From the cell containing the given text, extract its center point as [X, Y] coordinate. 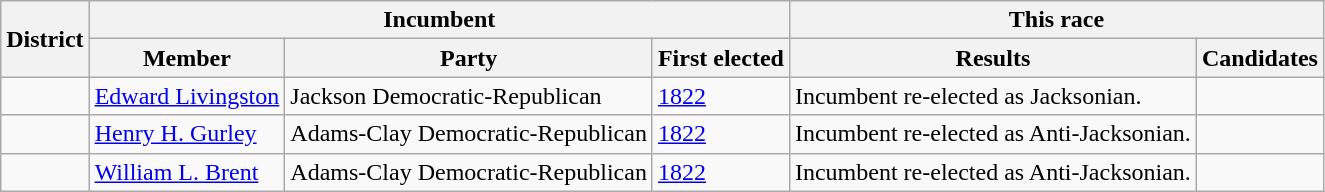
Incumbent [439, 20]
Party [469, 58]
Jackson Democratic-Republican [469, 96]
William L. Brent [187, 172]
Edward Livingston [187, 96]
First elected [720, 58]
Henry H. Gurley [187, 134]
Candidates [1260, 58]
District [45, 39]
Member [187, 58]
Incumbent re-elected as Jacksonian. [992, 96]
Results [992, 58]
This race [1056, 20]
